Provide the (x, y) coordinate of the cell's center where the given text is located.  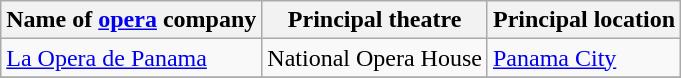
National Opera House (375, 58)
Name of opera company (132, 20)
Principal location (584, 20)
Principal theatre (375, 20)
La Opera de Panama (132, 58)
Panama City (584, 58)
